Scan for the cell matching the given text and deliver its (X, Y) coordinate at center. 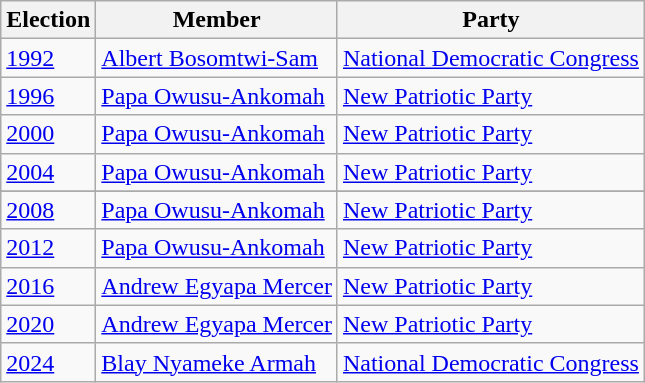
2004 (48, 172)
2020 (48, 324)
1992 (48, 58)
2012 (48, 248)
Albert Bosomtwi-Sam (217, 58)
Blay Nyameke Armah (217, 362)
2024 (48, 362)
Election (48, 20)
2000 (48, 134)
2008 (48, 210)
Party (490, 20)
1996 (48, 96)
Member (217, 20)
2016 (48, 286)
